For the text-containing cell, return its midpoint in [x, y] coordinate format. 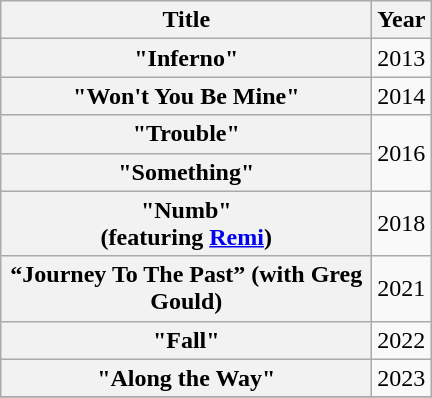
"Fall" [186, 340]
2014 [402, 96]
2021 [402, 288]
"Trouble" [186, 134]
2018 [402, 224]
"Along the Way" [186, 378]
Year [402, 20]
“Journey To The Past” (with Greg Gould) [186, 288]
2016 [402, 153]
2013 [402, 58]
"Won't You Be Mine" [186, 96]
"Something" [186, 172]
2023 [402, 378]
Title [186, 20]
"Inferno" [186, 58]
2022 [402, 340]
"Numb" (featuring Remi) [186, 224]
